Output the [X, Y] coordinate of the center of the cell containing the given text.  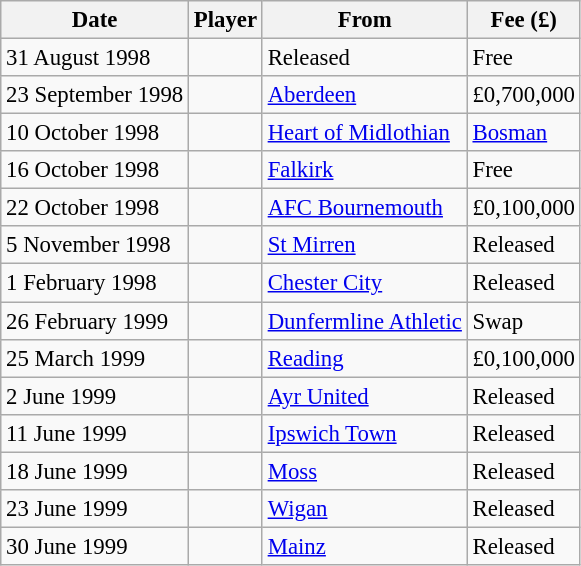
23 September 1998 [95, 95]
18 June 1999 [95, 471]
26 February 1999 [95, 321]
Swap [524, 321]
31 August 1998 [95, 58]
AFC Bournemouth [364, 208]
£0,700,000 [524, 95]
Aberdeen [364, 95]
Date [95, 20]
Moss [364, 471]
25 March 1999 [95, 358]
2 June 1999 [95, 396]
From [364, 20]
Player [226, 20]
30 June 1999 [95, 546]
23 June 1999 [95, 509]
1 February 1998 [95, 283]
St Mirren [364, 245]
22 October 1998 [95, 208]
Reading [364, 358]
Heart of Midlothian [364, 133]
Mainz [364, 546]
Ayr United [364, 396]
16 October 1998 [95, 170]
Bosman [524, 133]
10 October 1998 [95, 133]
Dunfermline Athletic [364, 321]
Wigan [364, 509]
Falkirk [364, 170]
Chester City [364, 283]
5 November 1998 [95, 245]
Ipswich Town [364, 433]
11 June 1999 [95, 433]
Fee (£) [524, 20]
